Search for the cell housing the specified text and yield its [x, y] center coordinate. 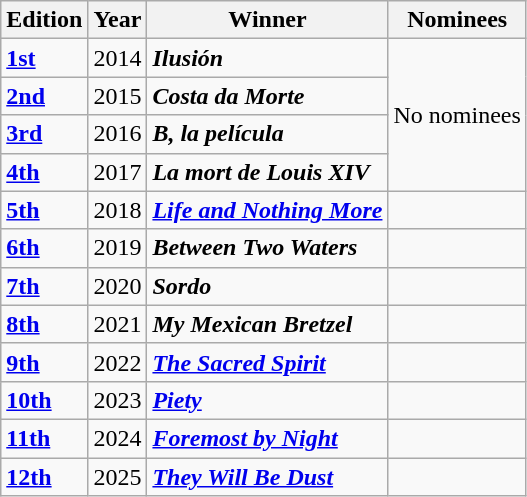
10th [44, 400]
4th [44, 172]
6th [44, 248]
2025 [118, 477]
Foremost by Night [268, 438]
Life and Nothing More [268, 210]
Winner [268, 20]
B, la película [268, 134]
11th [44, 438]
La mort de Louis XIV [268, 172]
No nominees [457, 115]
Costa da Morte [268, 96]
The Sacred Spirit [268, 362]
2015 [118, 96]
3rd [44, 134]
Edition [44, 20]
Sordo [268, 286]
2019 [118, 248]
2021 [118, 324]
Between Two Waters [268, 248]
7th [44, 286]
They Will Be Dust [268, 477]
Piety [268, 400]
8th [44, 324]
2024 [118, 438]
5th [44, 210]
12th [44, 477]
2020 [118, 286]
Ilusión [268, 58]
Nominees [457, 20]
2017 [118, 172]
2022 [118, 362]
2nd [44, 96]
2016 [118, 134]
2023 [118, 400]
1st [44, 58]
9th [44, 362]
2014 [118, 58]
My Mexican Bretzel [268, 324]
Year [118, 20]
2018 [118, 210]
